Locate the cell with the specified text and output its [X, Y] center coordinate. 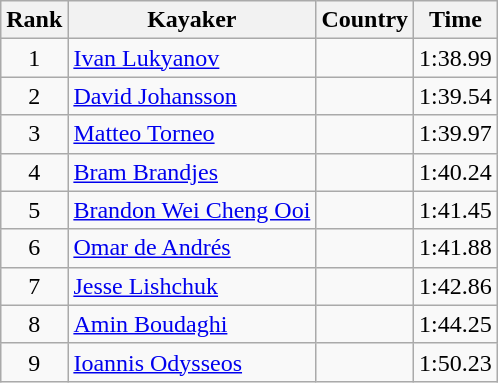
7 [34, 286]
Matteo Torneo [192, 134]
Time [456, 20]
1:39.54 [456, 96]
Kayaker [192, 20]
Ivan Lukyanov [192, 58]
1:39.97 [456, 134]
1:41.88 [456, 248]
1:38.99 [456, 58]
Rank [34, 20]
Ioannis Odysseos [192, 362]
6 [34, 248]
1:44.25 [456, 324]
8 [34, 324]
3 [34, 134]
Brandon Wei Cheng Ooi [192, 210]
Amin Boudaghi [192, 324]
2 [34, 96]
David Johansson [192, 96]
5 [34, 210]
1:50.23 [456, 362]
Bram Brandjes [192, 172]
1:41.45 [456, 210]
1:42.86 [456, 286]
Omar de Andrés [192, 248]
9 [34, 362]
1:40.24 [456, 172]
4 [34, 172]
Country [365, 20]
Jesse Lishchuk [192, 286]
1 [34, 58]
